Pinpoint the cell where the given text exists, returning its (X, Y) midpoint coordinate. 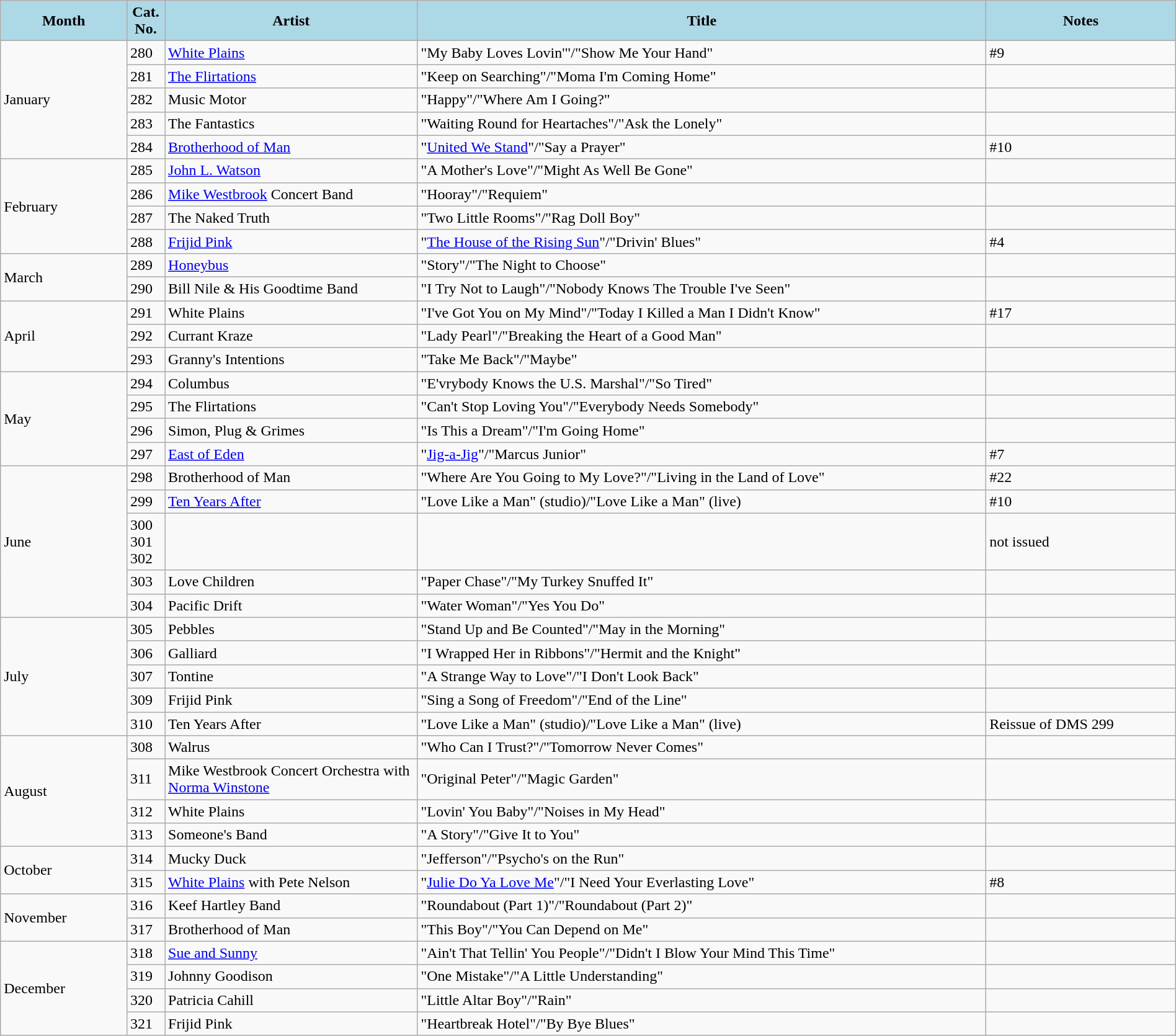
311 (145, 779)
"Is This a Dream"/"I'm Going Home" (702, 431)
"Happy"/"Where Am I Going?" (702, 100)
"Story"/"The Night to Choose" (702, 265)
Bill Nile & His Goodtime Band (292, 288)
Pacific Drift (292, 605)
"Water Woman"/"Yes You Do" (702, 605)
Johnny Goodison (292, 976)
Currant Kraze (292, 336)
"I've Got You on My Mind"/"Today I Killed a Man I Didn't Know" (702, 312)
"Lovin' You Baby"/"Noises in My Head" (702, 811)
293 (145, 360)
July (64, 676)
Sue and Sunny (292, 953)
Love Children (292, 582)
288 (145, 241)
"Where Are You Going to My Love?"/"Living in the Land of Love" (702, 478)
298 (145, 478)
318 (145, 953)
Mike Westbrook Concert Band (292, 194)
297 (145, 454)
"Who Can I Trust?"/"Tomorrow Never Comes" (702, 748)
309 (145, 700)
290 (145, 288)
#7 (1081, 454)
314 (145, 859)
319 (145, 976)
Cat.No. (145, 21)
#22 (1081, 478)
April (64, 336)
"Sing a Song of Freedom"/"End of the Line" (702, 700)
313 (145, 835)
"Lady Pearl"/"Breaking the Heart of a Good Man" (702, 336)
"Heartbreak Hotel"/"By Bye Blues" (702, 1024)
"One Mistake"/"A Little Understanding" (702, 976)
Title (702, 21)
"Julie Do Ya Love Me"/"I Need Your Everlasting Love" (702, 882)
February (64, 206)
"Roundabout (Part 1)"/"Roundabout (Part 2)" (702, 906)
"E'vrybody Knows the U.S. Marshal"/"So Tired" (702, 383)
White Plains with Pete Nelson (292, 882)
"Jefferson"/"Psycho's on the Run" (702, 859)
The Naked Truth (292, 218)
"A Strange Way to Love"/"I Don't Look Back" (702, 676)
"This Boy"/"You Can Depend on Me" (702, 929)
#4 (1081, 241)
Mucky Duck (292, 859)
310 (145, 724)
303 (145, 582)
East of Eden (292, 454)
Patricia Cahill (292, 1000)
"The House of the Rising Sun"/"Drivin' Blues" (702, 241)
Honeybus (292, 265)
Pebbles (292, 629)
299 (145, 501)
#8 (1081, 882)
306 (145, 653)
291 (145, 312)
286 (145, 194)
Walrus (292, 748)
"I Wrapped Her in Ribbons"/"Hermit and the Knight" (702, 653)
281 (145, 76)
320 (145, 1000)
Notes (1081, 21)
"United We Stand"/"Say a Prayer" (702, 147)
312 (145, 811)
284 (145, 147)
not issued (1081, 542)
Someone's Band (292, 835)
308 (145, 748)
Reissue of DMS 299 (1081, 724)
John L. Watson (292, 171)
May (64, 419)
"Two Little Rooms"/"Rag Doll Boy" (702, 218)
Tontine (292, 676)
Music Motor (292, 100)
280 (145, 53)
"Ain't That Tellin' You People"/"Didn't I Blow Your Mind This Time" (702, 953)
"A Mother's Love"/"Might As Well Be Gone" (702, 171)
"I Try Not to Laugh"/"Nobody Knows The Trouble I've Seen" (702, 288)
"Jig-a-Jig"/"Marcus Junior" (702, 454)
"Waiting Round for Heartaches"/"Ask the Lonely" (702, 123)
"Little Altar Boy"/"Rain" (702, 1000)
282 (145, 100)
Month (64, 21)
Mike Westbrook Concert Orchestra with Norma Winstone (292, 779)
Simon, Plug & Grimes (292, 431)
Artist (292, 21)
The Fantastics (292, 123)
"A Story"/"Give It to You" (702, 835)
285 (145, 171)
March (64, 277)
304 (145, 605)
"Keep on Searching"/"Moma I'm Coming Home" (702, 76)
305 (145, 629)
295 (145, 407)
307 (145, 676)
296 (145, 431)
287 (145, 218)
317 (145, 929)
Granny's Intentions (292, 360)
August (64, 792)
315 (145, 882)
"My Baby Loves Lovin'"/"Show Me Your Hand" (702, 53)
June (64, 542)
Columbus (292, 383)
January (64, 100)
"Hooray"/"Requiem" (702, 194)
"Can't Stop Loving You"/"Everybody Needs Somebody" (702, 407)
321 (145, 1024)
"Stand Up and Be Counted"/"May in the Morning" (702, 629)
November (64, 918)
"Paper Chase"/"My Turkey Snuffed It" (702, 582)
October (64, 870)
"Original Peter"/"Magic Garden" (702, 779)
316 (145, 906)
292 (145, 336)
Galliard (292, 653)
December (64, 988)
#17 (1081, 312)
300 301 302 (145, 542)
#9 (1081, 53)
Keef Hartley Band (292, 906)
283 (145, 123)
294 (145, 383)
"Take Me Back"/"Maybe" (702, 360)
289 (145, 265)
